Scan for the cell matching the given text and deliver its [X, Y] coordinate at center. 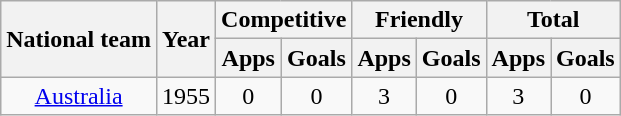
Friendly [419, 20]
Total [553, 20]
Competitive [284, 20]
Year [186, 39]
National team [79, 39]
Australia [79, 96]
1955 [186, 96]
